Capture the cell that displays the provided text and extract its (X, Y) central coordinate. 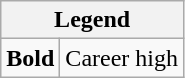
Legend (92, 20)
Career high (122, 58)
Bold (30, 58)
